Provide the [x, y] coordinate of the cell's center where the given text is located.  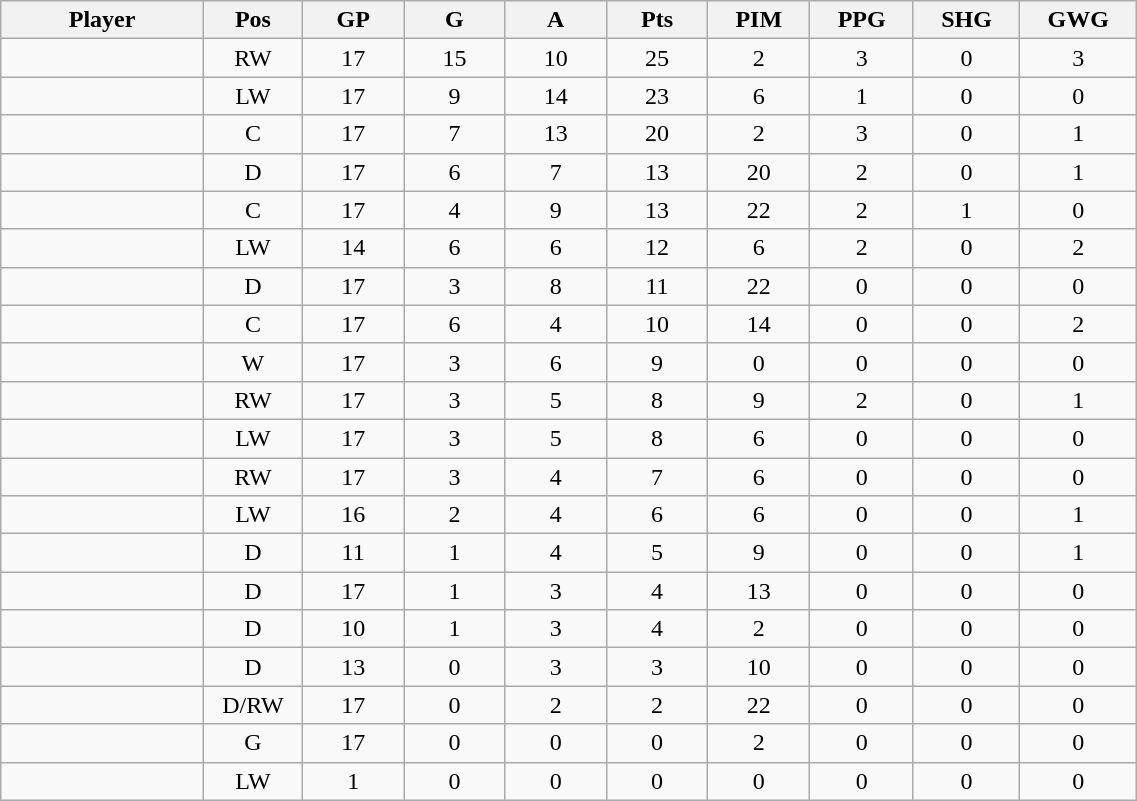
SHG [966, 20]
23 [656, 96]
12 [656, 248]
GWG [1078, 20]
PIM [759, 20]
Player [102, 20]
A [556, 20]
W [252, 362]
PPG [862, 20]
16 [352, 515]
GP [352, 20]
Pts [656, 20]
Pos [252, 20]
25 [656, 58]
15 [454, 58]
D/RW [252, 705]
